Extract the [X, Y] coordinate from the center of the cell holding the provided text.  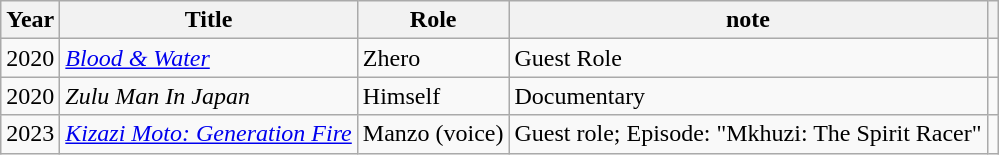
Guest role; Episode: "Mkhuzi: The Spirit Racer" [748, 134]
2023 [30, 134]
Title [208, 20]
Blood & Water [208, 58]
Kizazi Moto: Generation Fire [208, 134]
Zhero [433, 58]
Zulu Man In Japan [208, 96]
Year [30, 20]
Guest Role [748, 58]
note [748, 20]
Manzo (voice) [433, 134]
Role [433, 20]
Himself [433, 96]
Documentary [748, 96]
